Return the (x, y) coordinate for the center point of the cell that contains the specified text.  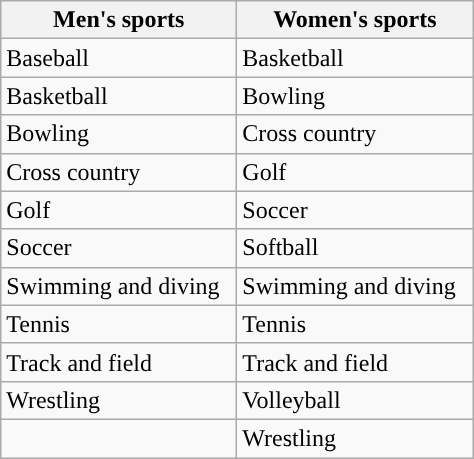
Baseball (119, 58)
Volleyball (355, 400)
Softball (355, 248)
Women's sports (355, 20)
Men's sports (119, 20)
